For the text-containing cell, return its midpoint in (X, Y) coordinate format. 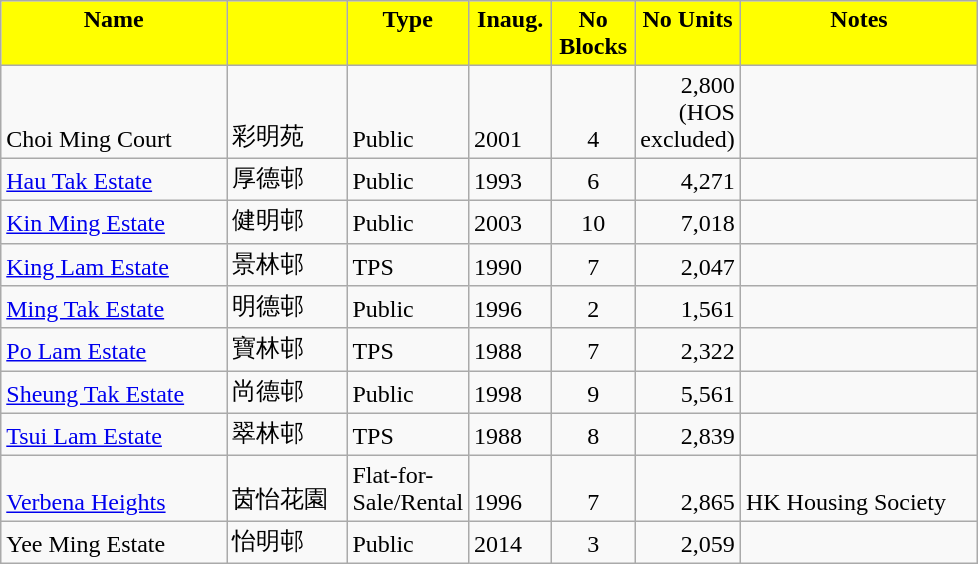
厚德邨 (287, 180)
Verbena Heights (114, 488)
1990 (510, 264)
No Units (688, 34)
2001 (510, 112)
2,047 (688, 264)
2003 (510, 222)
2 (594, 308)
Notes (858, 34)
明德邨 (287, 308)
景林邨 (287, 264)
2,059 (688, 542)
Hau Tak Estate (114, 180)
2,839 (688, 434)
3 (594, 542)
Po Lam Estate (114, 350)
茵怡花園 (287, 488)
Tsui Lam Estate (114, 434)
Ming Tak Estate (114, 308)
彩明苑 (287, 112)
5,561 (688, 392)
尚德邨 (287, 392)
健明邨 (287, 222)
1998 (510, 392)
1993 (510, 180)
9 (594, 392)
怡明邨 (287, 542)
6 (594, 180)
Choi Ming Court (114, 112)
No Blocks (594, 34)
2014 (510, 542)
Sheung Tak Estate (114, 392)
Type (408, 34)
10 (594, 222)
寶林邨 (287, 350)
King Lam Estate (114, 264)
4 (594, 112)
8 (594, 434)
翠林邨 (287, 434)
Yee Ming Estate (114, 542)
HK Housing Society (858, 488)
Kin Ming Estate (114, 222)
Inaug. (510, 34)
1,561 (688, 308)
4,271 (688, 180)
7,018 (688, 222)
Name (114, 34)
2,865 (688, 488)
2,800 (HOS excluded) (688, 112)
2,322 (688, 350)
Flat-for-Sale/Rental (408, 488)
